Pinpoint the cell where the given text exists, returning its [X, Y] midpoint coordinate. 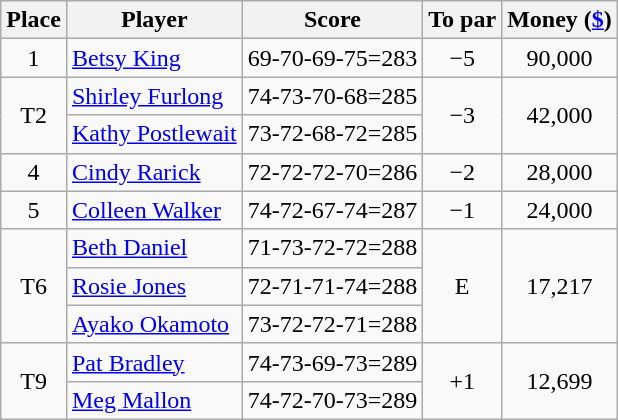
69-70-69-75=283 [332, 58]
Ayako Okamoto [154, 324]
T2 [34, 115]
74-72-67-74=287 [332, 210]
5 [34, 210]
Rosie Jones [154, 286]
Betsy King [154, 58]
Shirley Furlong [154, 96]
12,699 [560, 381]
28,000 [560, 172]
+1 [462, 381]
T6 [34, 286]
90,000 [560, 58]
4 [34, 172]
24,000 [560, 210]
72-71-71-74=288 [332, 286]
74-72-70-73=289 [332, 400]
Kathy Postlewait [154, 134]
−2 [462, 172]
74-73-70-68=285 [332, 96]
T9 [34, 381]
73-72-72-71=288 [332, 324]
Meg Mallon [154, 400]
Beth Daniel [154, 248]
Place [34, 20]
Cindy Rarick [154, 172]
−5 [462, 58]
Money ($) [560, 20]
1 [34, 58]
Player [154, 20]
Score [332, 20]
To par [462, 20]
Colleen Walker [154, 210]
74-73-69-73=289 [332, 362]
73-72-68-72=285 [332, 134]
−1 [462, 210]
−3 [462, 115]
17,217 [560, 286]
E [462, 286]
Pat Bradley [154, 362]
72-72-72-70=286 [332, 172]
42,000 [560, 115]
71-73-72-72=288 [332, 248]
